For the text-containing cell, return its midpoint in [X, Y] coordinate format. 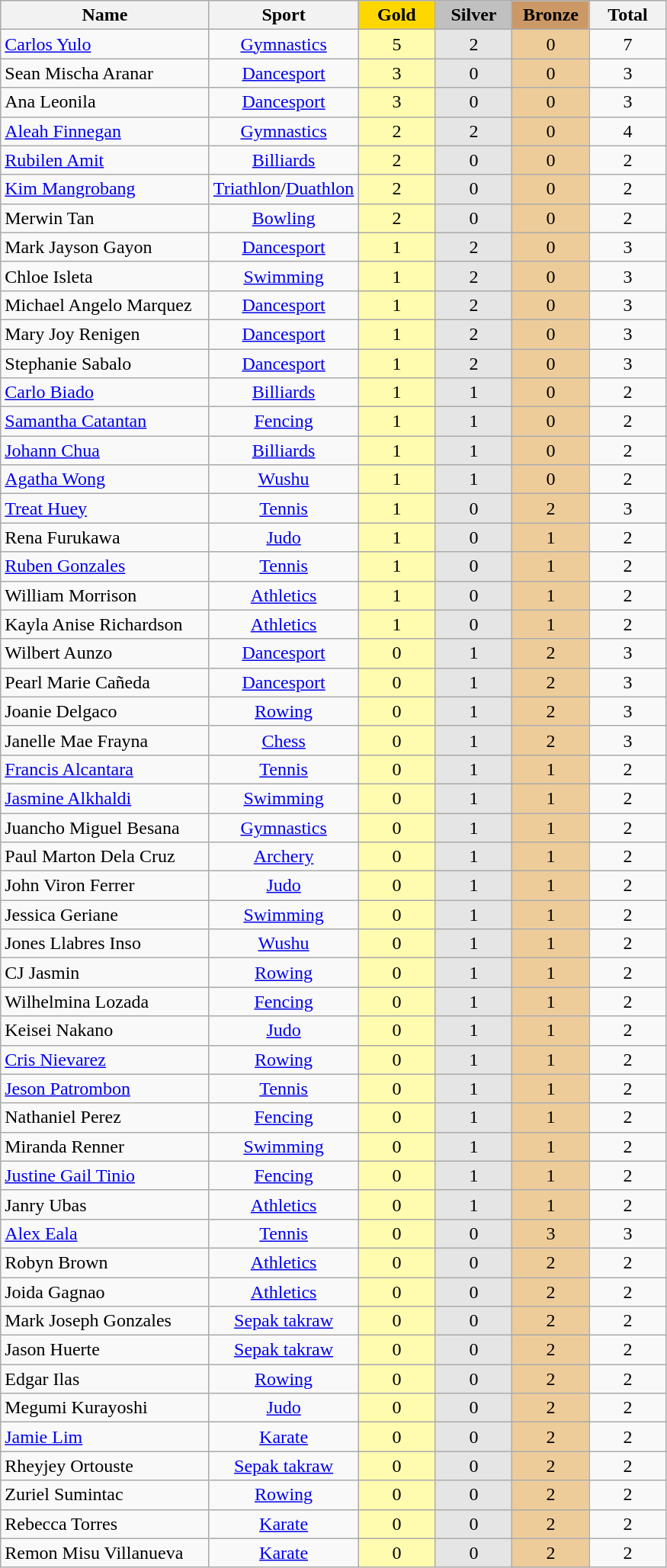
Alex Eala [105, 1233]
Jessica Geriane [105, 915]
Chloe Isleta [105, 276]
Ana Leonila [105, 102]
Remon Misu Villanueva [105, 1553]
Michael Angelo Marquez [105, 305]
Zuriel Sumintac [105, 1495]
Miranda Renner [105, 1146]
Bowling [284, 218]
Pearl Marie Cañeda [105, 682]
Sport [284, 15]
Agatha Wong [105, 479]
Rena Furukawa [105, 537]
Name [105, 15]
Justine Gail Tinio [105, 1175]
Jason Huerte [105, 1350]
Cris Nievarez [105, 1060]
Robyn Brown [105, 1262]
Samantha Catantan [105, 422]
Johann Chua [105, 451]
Merwin Tan [105, 218]
Ruben Gonzales [105, 566]
Aleah Finnegan [105, 131]
William Morrison [105, 595]
Carlos Yulo [105, 44]
Archery [284, 857]
Mark Jayson Gayon [105, 247]
Sean Mischa Aranar [105, 73]
Joida Gagnao [105, 1292]
Mary Joy Renigen [105, 334]
Wilbert Aunzo [105, 653]
Jamie Lim [105, 1437]
Bronze [550, 15]
John Viron Ferrer [105, 886]
Kim Mangrobang [105, 189]
Chess [284, 740]
Rubilen Amit [105, 160]
Rebecca Torres [105, 1524]
Paul Marton Dela Cruz [105, 857]
Joanie Delgaco [105, 711]
CJ Jasmin [105, 973]
Jones Llabres Inso [105, 944]
Mark Joseph Gonzales [105, 1321]
Gold [396, 15]
Carlo Biado [105, 393]
5 [396, 44]
Jeson Patrombon [105, 1089]
Stephanie Sabalo [105, 364]
Edgar Ilas [105, 1379]
Janelle Mae Frayna [105, 740]
Nathaniel Perez [105, 1117]
4 [628, 131]
Francis Alcantara [105, 769]
7 [628, 44]
Janry Ubas [105, 1204]
Megumi Kurayoshi [105, 1408]
Triathlon/Duathlon [284, 189]
Rheyjey Ortouste [105, 1466]
Juancho Miguel Besana [105, 827]
Jasmine Alkhaldi [105, 798]
Total [628, 15]
Treat Huey [105, 508]
Wilhelmina Lozada [105, 1002]
Keisei Nakano [105, 1031]
Silver [474, 15]
Kayla Anise Richardson [105, 624]
